Detect which cell encompasses the target text, then output its [x, y] center coordinate. 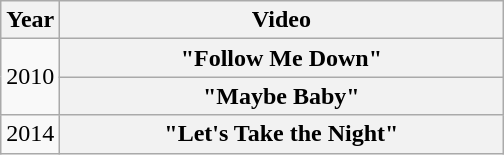
Year [30, 20]
2010 [30, 77]
"Maybe Baby" [282, 96]
"Follow Me Down" [282, 58]
Video [282, 20]
2014 [30, 134]
"Let's Take the Night" [282, 134]
